Provide the [X, Y] coordinate of the cell's center where the given text is located.  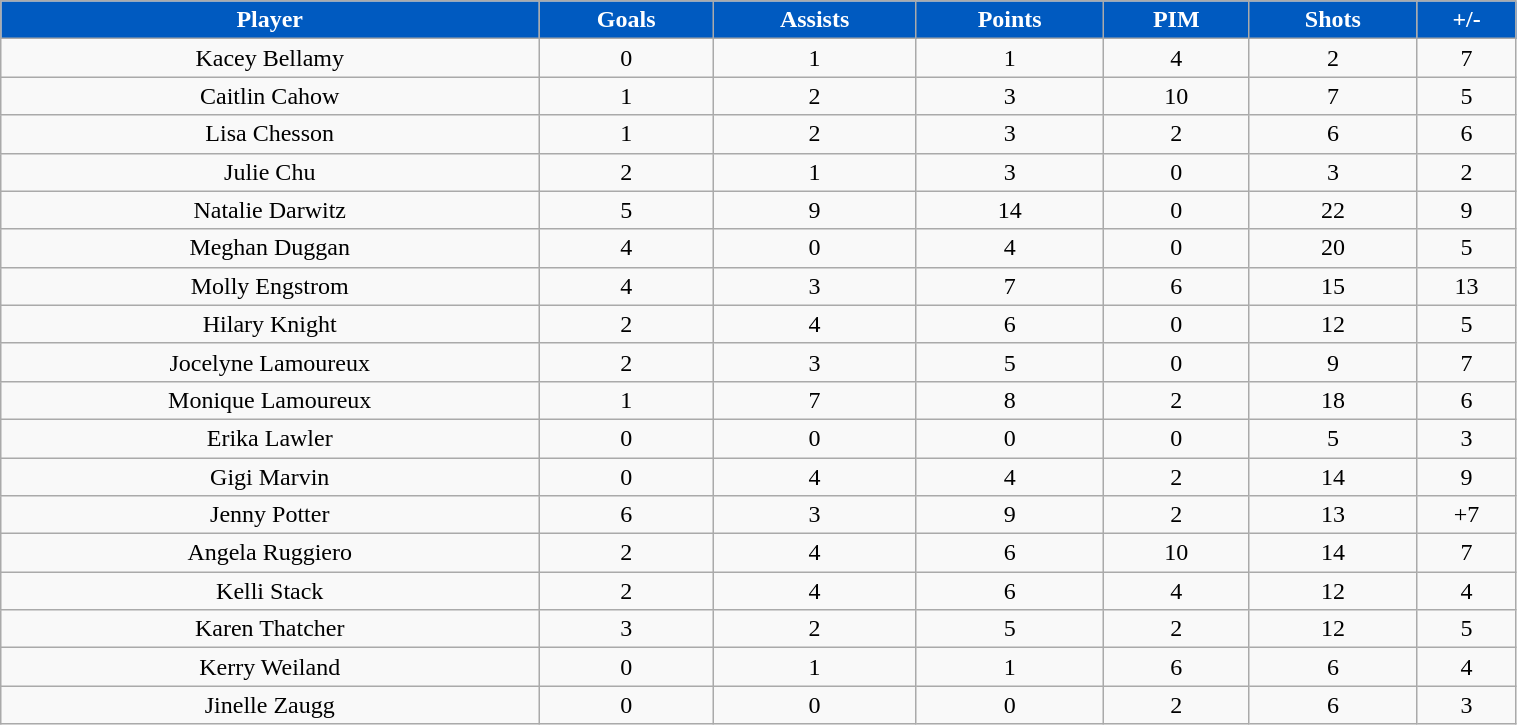
Points [1009, 20]
Monique Lamoureux [270, 400]
PIM [1176, 20]
Hilary Knight [270, 324]
Gigi Marvin [270, 477]
Goals [626, 20]
22 [1333, 210]
15 [1333, 286]
Kelli Stack [270, 591]
Julie Chu [270, 172]
Karen Thatcher [270, 629]
20 [1333, 248]
+/- [1466, 20]
Kacey Bellamy [270, 58]
Erika Lawler [270, 438]
Natalie Darwitz [270, 210]
18 [1333, 400]
Player [270, 20]
Jenny Potter [270, 515]
Caitlin Cahow [270, 96]
+7 [1466, 515]
Molly Engstrom [270, 286]
Jinelle Zaugg [270, 705]
Angela Ruggiero [270, 553]
Lisa Chesson [270, 134]
Kerry Weiland [270, 667]
Assists [815, 20]
Meghan Duggan [270, 248]
Shots [1333, 20]
8 [1009, 400]
Jocelyne Lamoureux [270, 362]
